For the text-containing cell, return its midpoint in (X, Y) coordinate format. 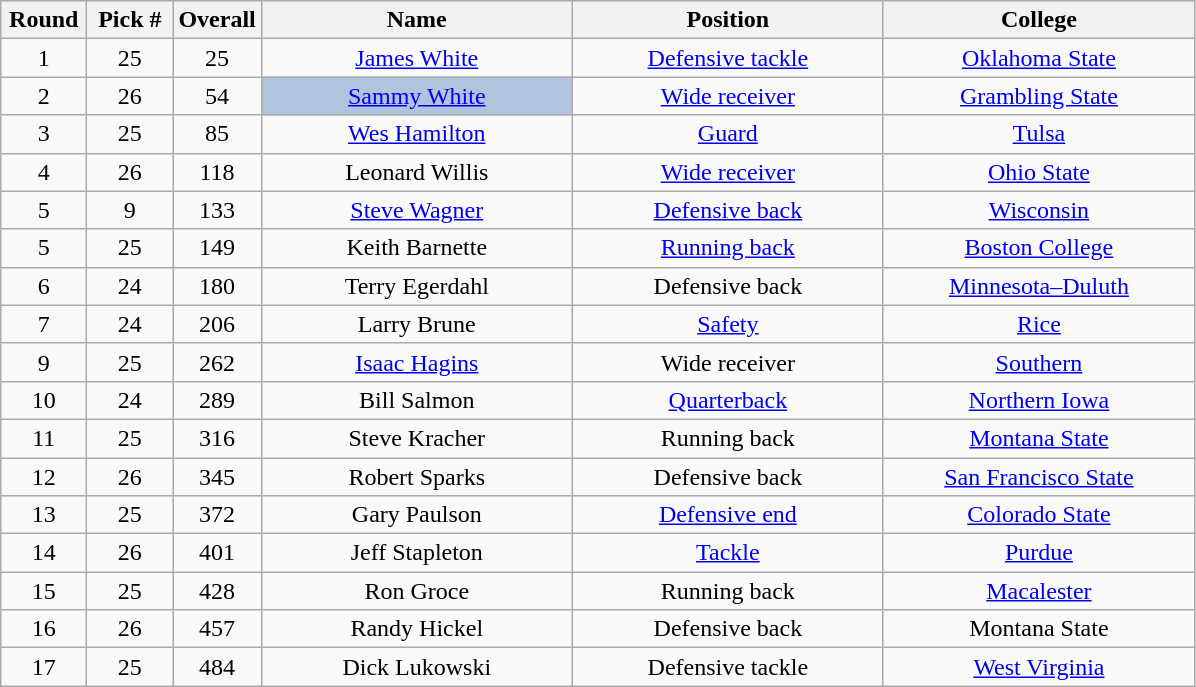
Colorado State (1038, 515)
Northern Iowa (1038, 400)
4 (44, 172)
Purdue (1038, 553)
Macalester (1038, 591)
7 (44, 324)
Boston College (1038, 248)
54 (217, 96)
1 (44, 58)
San Francisco State (1038, 477)
Position (728, 20)
Ron Groce (416, 591)
6 (44, 286)
149 (217, 248)
262 (217, 362)
Defensive end (728, 515)
11 (44, 438)
College (1038, 20)
14 (44, 553)
Quarterback (728, 400)
180 (217, 286)
17 (44, 667)
Gary Paulson (416, 515)
West Virginia (1038, 667)
Keith Barnette (416, 248)
Wes Hamilton (416, 134)
3 (44, 134)
Isaac Hagins (416, 362)
12 (44, 477)
484 (217, 667)
Jeff Stapleton (416, 553)
Name (416, 20)
16 (44, 629)
Overall (217, 20)
Grambling State (1038, 96)
401 (217, 553)
Pick # (130, 20)
10 (44, 400)
Southern (1038, 362)
206 (217, 324)
133 (217, 210)
Sammy White (416, 96)
Minnesota–Duluth (1038, 286)
Guard (728, 134)
372 (217, 515)
Wisconsin (1038, 210)
289 (217, 400)
Round (44, 20)
345 (217, 477)
Ohio State (1038, 172)
13 (44, 515)
Safety (728, 324)
Oklahoma State (1038, 58)
Steve Wagner (416, 210)
Tulsa (1038, 134)
James White (416, 58)
Bill Salmon (416, 400)
Randy Hickel (416, 629)
15 (44, 591)
316 (217, 438)
85 (217, 134)
Leonard Willis (416, 172)
428 (217, 591)
Dick Lukowski (416, 667)
2 (44, 96)
Terry Egerdahl (416, 286)
457 (217, 629)
Tackle (728, 553)
Rice (1038, 324)
Robert Sparks (416, 477)
118 (217, 172)
Larry Brune (416, 324)
Steve Kracher (416, 438)
